Return the (X, Y) coordinate for the center point of the cell that contains the specified text.  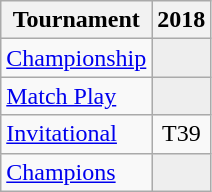
T39 (182, 134)
Tournament (76, 20)
Invitational (76, 134)
2018 (182, 20)
Championship (76, 58)
Match Play (76, 96)
Champions (76, 172)
